Capture the cell that displays the provided text and extract its (X, Y) central coordinate. 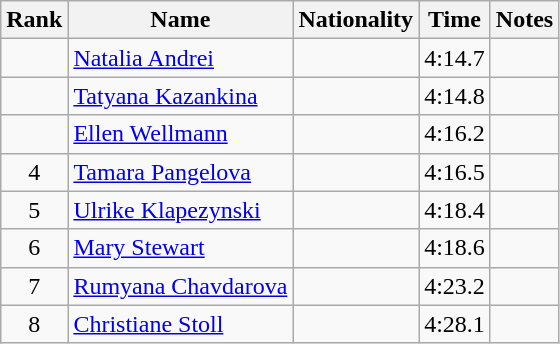
Notes (524, 20)
4:14.8 (455, 96)
Christiane Stoll (180, 324)
Name (180, 20)
4:18.6 (455, 248)
8 (34, 324)
Rumyana Chavdarova (180, 286)
4:28.1 (455, 324)
4:16.5 (455, 172)
5 (34, 210)
Ellen Wellmann (180, 134)
Tamara Pangelova (180, 172)
Nationality (356, 20)
7 (34, 286)
4:18.4 (455, 210)
4:16.2 (455, 134)
4 (34, 172)
4:23.2 (455, 286)
Mary Stewart (180, 248)
Rank (34, 20)
4:14.7 (455, 58)
6 (34, 248)
Ulrike Klapezynski (180, 210)
Tatyana Kazankina (180, 96)
Natalia Andrei (180, 58)
Time (455, 20)
